Locate the cell with the specified text and output its (X, Y) center coordinate. 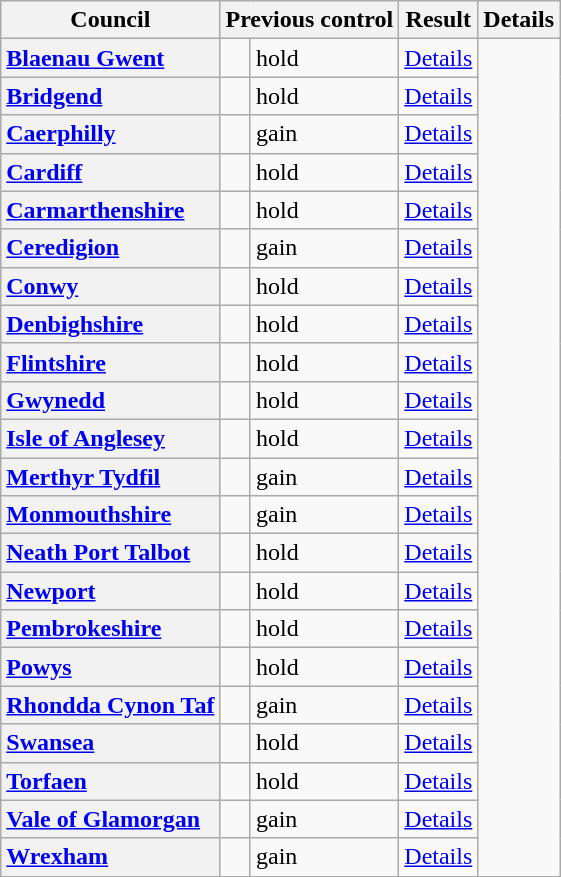
Ceredigion (110, 248)
Gwynedd (110, 400)
Rhondda Cynon Taf (110, 705)
Monmouthshire (110, 515)
Vale of Glamorgan (110, 819)
Cardiff (110, 172)
Council (110, 20)
Powys (110, 667)
Caerphilly (110, 134)
Isle of Anglesey (110, 438)
Wrexham (110, 857)
Neath Port Talbot (110, 553)
Bridgend (110, 96)
Swansea (110, 743)
Torfaen (110, 781)
Pembrokeshire (110, 629)
Previous control (310, 20)
Denbighshire (110, 324)
Merthyr Tydfil (110, 477)
Conwy (110, 286)
Result (438, 20)
Blaenau Gwent (110, 58)
Newport (110, 591)
Carmarthenshire (110, 210)
Flintshire (110, 362)
